Provide the [X, Y] coordinate of the cell's center where the given text is located.  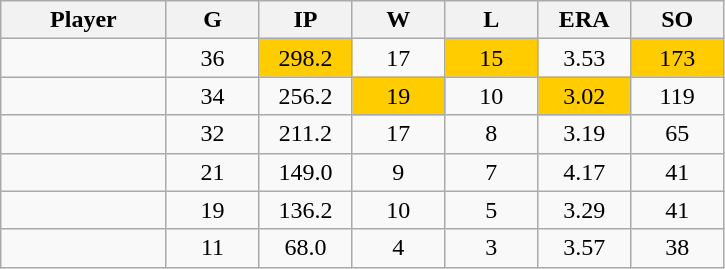
Player [84, 20]
298.2 [306, 58]
68.0 [306, 248]
32 [212, 134]
3.02 [584, 96]
15 [492, 58]
38 [678, 248]
W [398, 20]
21 [212, 172]
65 [678, 134]
11 [212, 248]
7 [492, 172]
3.53 [584, 58]
8 [492, 134]
36 [212, 58]
L [492, 20]
G [212, 20]
3.29 [584, 210]
256.2 [306, 96]
3.19 [584, 134]
3.57 [584, 248]
34 [212, 96]
9 [398, 172]
4 [398, 248]
SO [678, 20]
ERA [584, 20]
173 [678, 58]
5 [492, 210]
211.2 [306, 134]
3 [492, 248]
119 [678, 96]
149.0 [306, 172]
4.17 [584, 172]
IP [306, 20]
136.2 [306, 210]
